Detect which cell encompasses the target text, then output its (x, y) center coordinate. 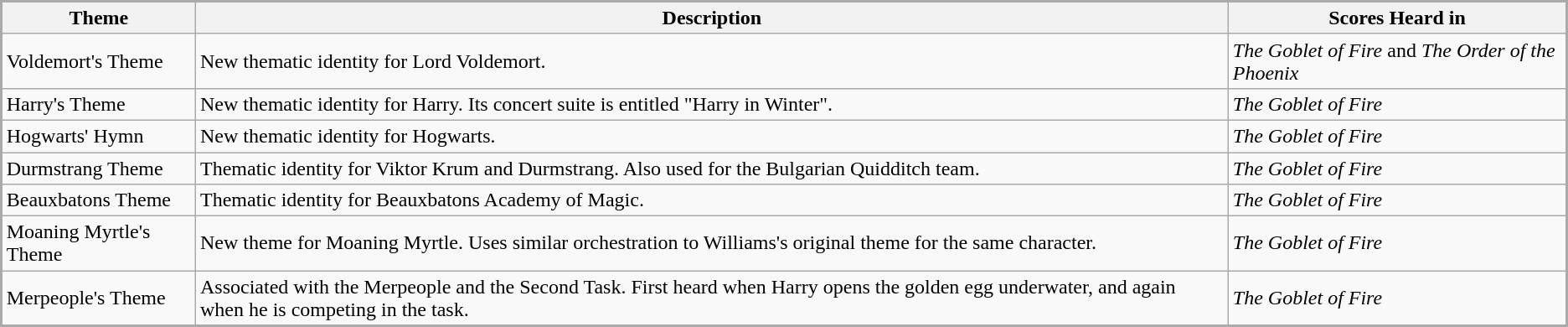
Scores Heard in (1397, 18)
Hogwarts' Hymn (99, 136)
Beauxbatons Theme (99, 200)
Durmstrang Theme (99, 169)
New thematic identity for Hogwarts. (712, 136)
Moaning Myrtle's Theme (99, 243)
Merpeople's Theme (99, 298)
New thematic identity for Lord Voldemort. (712, 60)
New theme for Moaning Myrtle. Uses similar orchestration to Williams's original theme for the same character. (712, 243)
Voldemort's Theme (99, 60)
Thematic identity for Beauxbatons Academy of Magic. (712, 200)
Theme (99, 18)
New thematic identity for Harry. Its concert suite is entitled "Harry in Winter". (712, 104)
Harry's Theme (99, 104)
Thematic identity for Viktor Krum and Durmstrang. Also used for the Bulgarian Quidditch team. (712, 169)
Description (712, 18)
The Goblet of Fire and The Order of the Phoenix (1397, 60)
